Determine the [X, Y] coordinate at the center of the cell enclosing the given text.  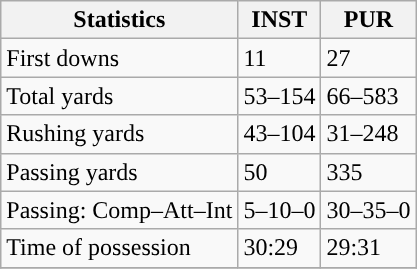
Rushing yards [120, 134]
First downs [120, 58]
INST [280, 20]
PUR [368, 20]
30:29 [280, 248]
29:31 [368, 248]
11 [280, 58]
50 [280, 172]
Total yards [120, 96]
53–154 [280, 96]
66–583 [368, 96]
Statistics [120, 20]
335 [368, 172]
5–10–0 [280, 210]
Time of possession [120, 248]
Passing yards [120, 172]
Passing: Comp–Att–Int [120, 210]
30–35–0 [368, 210]
31–248 [368, 134]
27 [368, 58]
43–104 [280, 134]
